Detect which cell encompasses the target text, then output its [x, y] center coordinate. 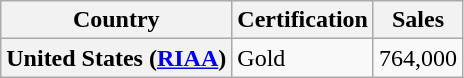
Sales [418, 20]
Certification [303, 20]
764,000 [418, 58]
United States (RIAA) [116, 58]
Gold [303, 58]
Country [116, 20]
